Detect which cell encompasses the target text, then output its [X, Y] center coordinate. 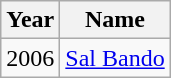
Year [30, 20]
Name [115, 20]
2006 [30, 58]
Sal Bando [115, 58]
